Output the (X, Y) coordinate of the center of the cell containing the given text.  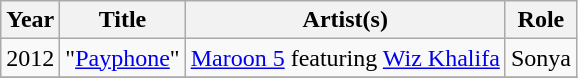
Artist(s) (345, 20)
"Payphone" (122, 58)
Maroon 5 featuring Wiz Khalifa (345, 58)
Title (122, 20)
2012 (30, 58)
Role (540, 20)
Year (30, 20)
Sonya (540, 58)
